Extract the (x, y) coordinate from the center of the cell holding the provided text.  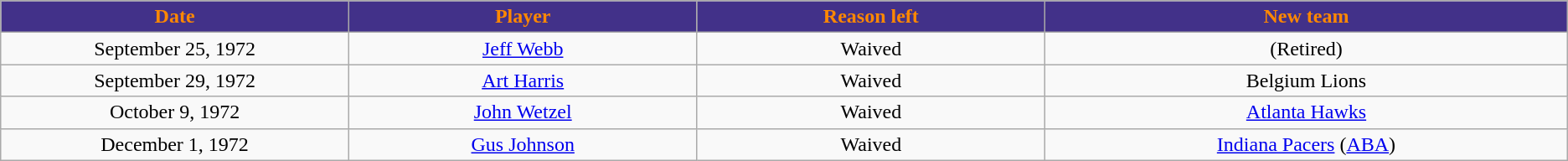
Art Harris (523, 80)
Jeff Webb (523, 49)
John Wetzel (523, 112)
October 9, 1972 (175, 112)
September 29, 1972 (175, 80)
(Retired) (1307, 49)
Atlanta Hawks (1307, 112)
September 25, 1972 (175, 49)
Gus Johnson (523, 144)
Belgium Lions (1307, 80)
December 1, 1972 (175, 144)
Player (523, 17)
Date (175, 17)
Indiana Pacers (ABA) (1307, 144)
Reason left (871, 17)
New team (1307, 17)
